Find where the given text appears and provide that cell's center as (X, Y) coordinate. 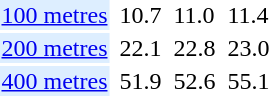
51.9 (140, 81)
11.0 (194, 15)
100 metres (54, 15)
400 metres (54, 81)
200 metres (54, 48)
52.6 (194, 81)
22.1 (140, 48)
22.8 (194, 48)
10.7 (140, 15)
